Search for the cell housing the specified text and yield its (X, Y) center coordinate. 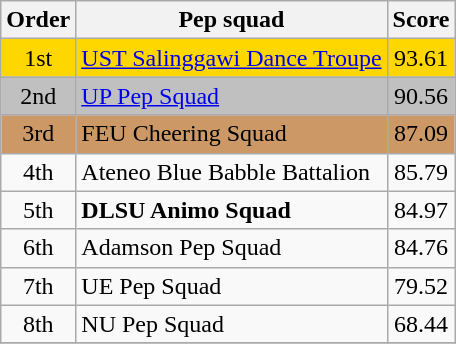
Adamson Pep Squad (232, 248)
Pep squad (232, 20)
85.79 (421, 172)
Score (421, 20)
84.97 (421, 210)
NU Pep Squad (232, 324)
79.52 (421, 286)
UE Pep Squad (232, 286)
Order (38, 20)
87.09 (421, 134)
68.44 (421, 324)
84.76 (421, 248)
5th (38, 210)
8th (38, 324)
6th (38, 248)
93.61 (421, 58)
3rd (38, 134)
2nd (38, 96)
7th (38, 286)
DLSU Animo Squad (232, 210)
UP Pep Squad (232, 96)
UST Salinggawi Dance Troupe (232, 58)
90.56 (421, 96)
1st (38, 58)
Ateneo Blue Babble Battalion (232, 172)
4th (38, 172)
FEU Cheering Squad (232, 134)
